Provide the (x, y) coordinate of the cell's center where the given text is located.  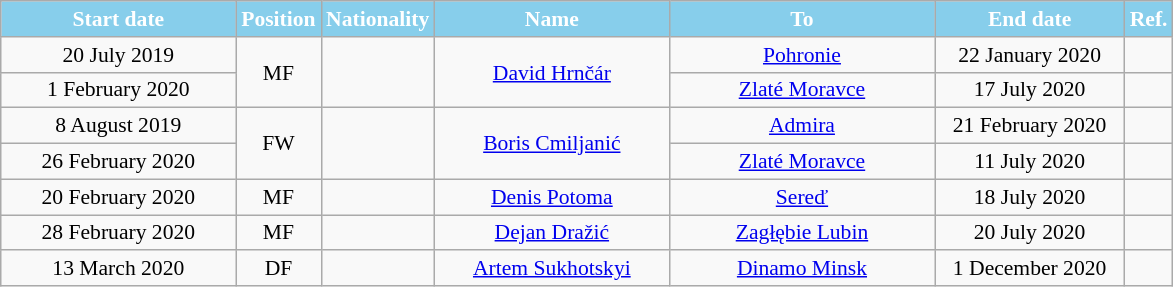
End date (1030, 19)
Dejan Dražić (552, 233)
Zagłębie Lubin (802, 233)
Start date (118, 19)
21 February 2020 (1030, 126)
FW (278, 144)
20 July 2019 (118, 55)
Ref. (1149, 19)
To (802, 19)
1 December 2020 (1030, 269)
17 July 2020 (1030, 90)
11 July 2020 (1030, 162)
22 January 2020 (1030, 55)
Admira (802, 126)
Artem Sukhotskyi (552, 269)
Dinamo Minsk (802, 269)
20 July 2020 (1030, 233)
Position (278, 19)
18 July 2020 (1030, 197)
8 August 2019 (118, 126)
13 March 2020 (118, 269)
Boris Cmiljanić (552, 144)
20 February 2020 (118, 197)
David Hrnčár (552, 72)
Nationality (378, 19)
Sereď (802, 197)
26 February 2020 (118, 162)
Pohronie (802, 55)
1 February 2020 (118, 90)
Name (552, 19)
DF (278, 269)
28 February 2020 (118, 233)
Denis Potoma (552, 197)
